Return (x, y) of the center of cell containing provided text 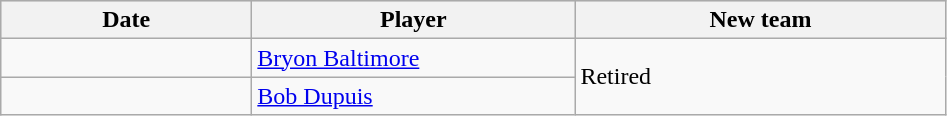
Retired (760, 77)
Bryon Baltimore (414, 58)
New team (760, 20)
Date (126, 20)
Bob Dupuis (414, 96)
Player (414, 20)
